Return [X, Y] of the center of cell containing provided text 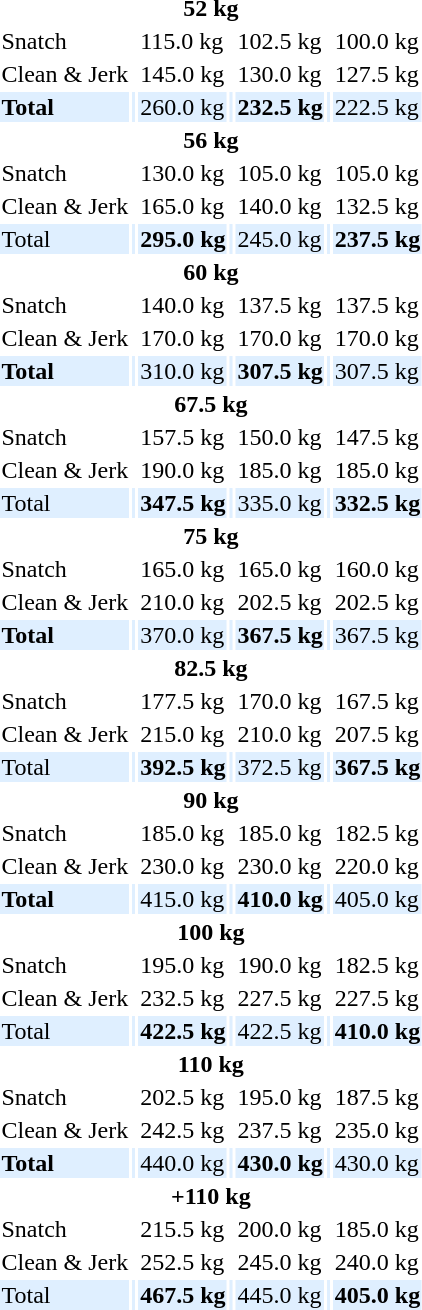
372.5 kg [280, 767]
310.0 kg [183, 371]
132.5 kg [377, 206]
115.0 kg [183, 41]
157.5 kg [183, 437]
75 kg [211, 536]
252.5 kg [183, 1262]
347.5 kg [183, 503]
242.5 kg [183, 1130]
187.5 kg [377, 1097]
100 kg [211, 932]
415.0 kg [183, 899]
147.5 kg [377, 437]
370.0 kg [183, 635]
150.0 kg [280, 437]
440.0 kg [183, 1163]
260.0 kg [183, 107]
100.0 kg [377, 41]
332.5 kg [377, 503]
207.5 kg [377, 734]
110 kg [211, 1064]
+110 kg [211, 1196]
127.5 kg [377, 74]
222.5 kg [377, 107]
215.5 kg [183, 1229]
445.0 kg [280, 1295]
82.5 kg [211, 668]
467.5 kg [183, 1295]
56 kg [211, 140]
215.0 kg [183, 734]
220.0 kg [377, 866]
145.0 kg [183, 74]
160.0 kg [377, 569]
167.5 kg [377, 701]
392.5 kg [183, 767]
295.0 kg [183, 239]
67.5 kg [211, 404]
200.0 kg [280, 1229]
90 kg [211, 800]
102.5 kg [280, 41]
60 kg [211, 272]
235.0 kg [377, 1130]
240.0 kg [377, 1262]
177.5 kg [183, 701]
335.0 kg [280, 503]
